Search for the cell housing the specified text and yield its (X, Y) center coordinate. 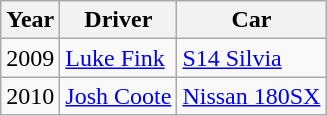
2010 (30, 96)
S14 Silvia (252, 58)
Car (252, 20)
Luke Fink (118, 58)
Josh Coote (118, 96)
Nissan 180SX (252, 96)
2009 (30, 58)
Year (30, 20)
Driver (118, 20)
